Provide the [x, y] coordinate of the cell's center where the given text is located.  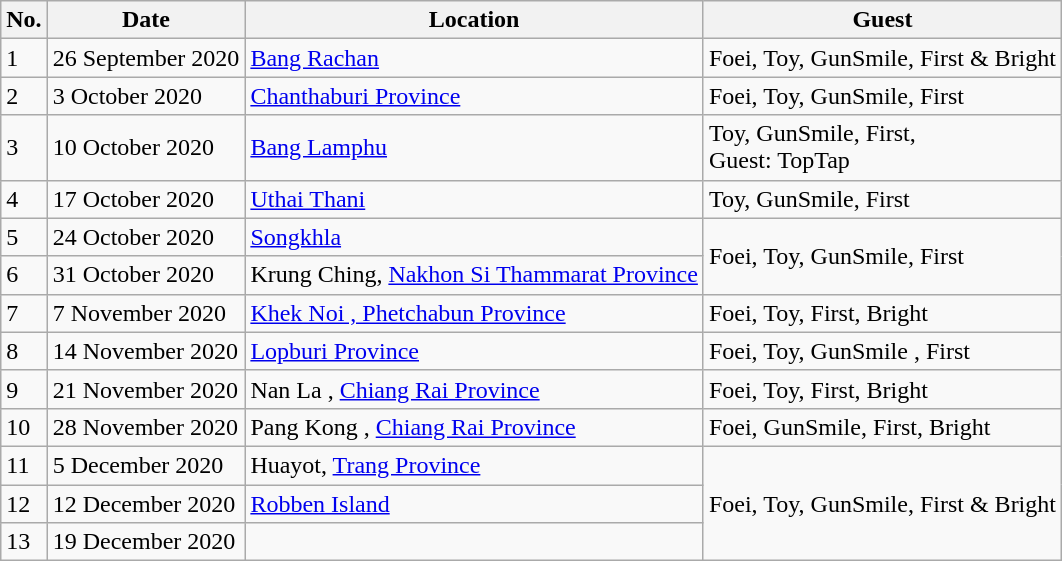
7 November 2020 [146, 313]
Toy, GunSmile, First [882, 199]
12 December 2020 [146, 503]
Uthai Thani [474, 199]
6 [24, 275]
Huayot, Trang Province [474, 465]
Nan La , Chiang Rai Province [474, 389]
14 November 2020 [146, 351]
Krung Ching, Nakhon Si Thammarat Province [474, 275]
21 November 2020 [146, 389]
Robben Island [474, 503]
No. [24, 20]
3 October 2020 [146, 96]
Pang Kong , Chiang Rai Province [474, 427]
1 [24, 58]
3 [24, 148]
28 November 2020 [146, 427]
24 October 2020 [146, 237]
10 [24, 427]
13 [24, 542]
9 [24, 389]
31 October 2020 [146, 275]
Bang Rachan [474, 58]
7 [24, 313]
Guest [882, 20]
26 September 2020 [146, 58]
5 December 2020 [146, 465]
8 [24, 351]
Lopburi Province [474, 351]
2 [24, 96]
4 [24, 199]
17 October 2020 [146, 199]
Songkhla [474, 237]
Chanthaburi Province [474, 96]
Toy, GunSmile, First,Guest: TopTap [882, 148]
Date [146, 20]
19 December 2020 [146, 542]
Location [474, 20]
5 [24, 237]
11 [24, 465]
Foei, GunSmile, First, Bright [882, 427]
10 October 2020 [146, 148]
12 [24, 503]
Khek Noi , Phetchabun Province [474, 313]
Foei, Toy, GunSmile , First [882, 351]
Bang Lamphu [474, 148]
